From the cell containing the given text, extract its center point as [x, y] coordinate. 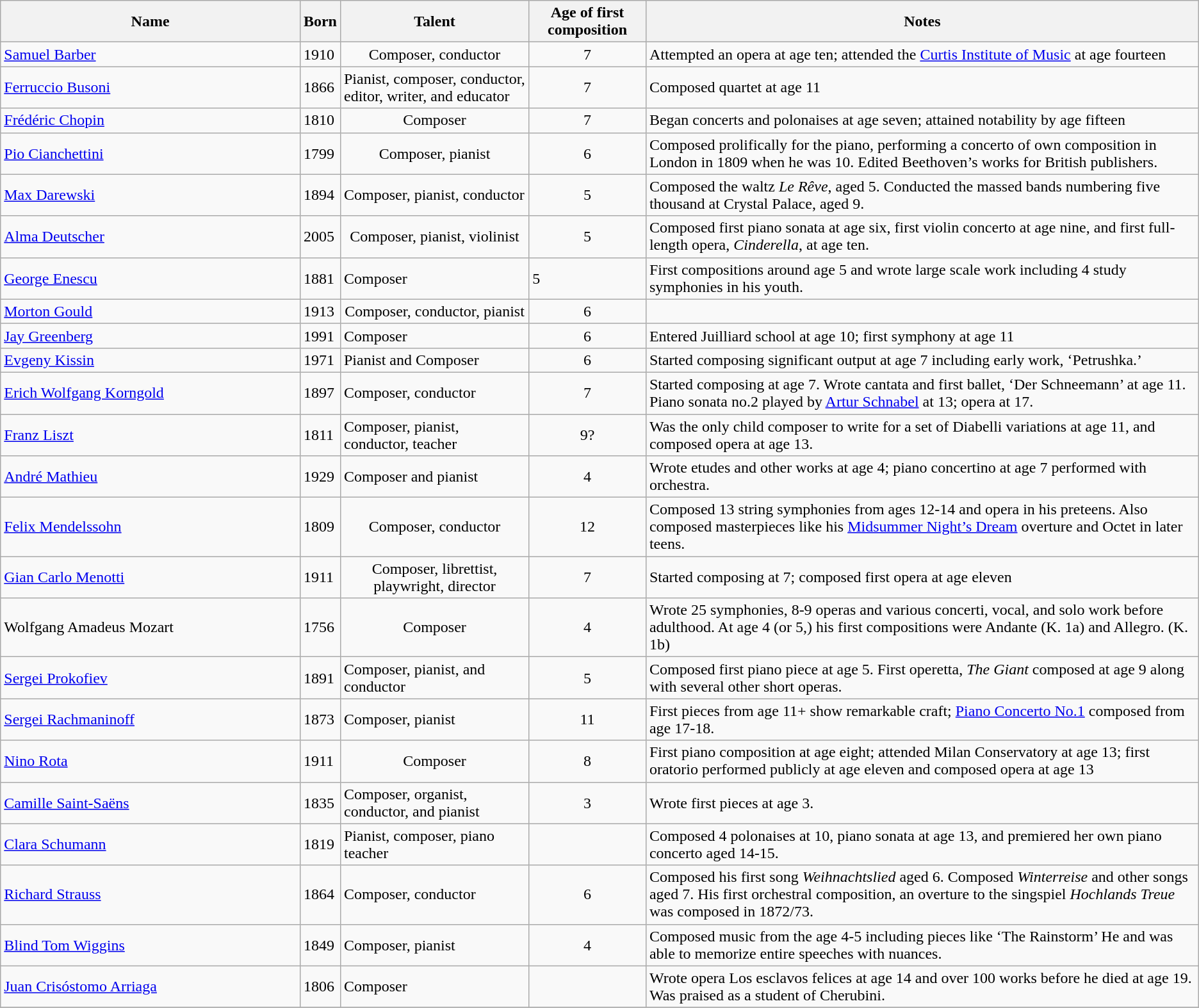
Composer, pianist, conductor, teacher [434, 434]
12 [588, 527]
First pieces from age 11+ show remarkable craft; Piano Concerto No.1 composed from age 17-18. [922, 720]
Franz Liszt [151, 434]
Composed 4 polonaises at 10, piano sonata at age 13, and premiered her own piano concerto aged 14-15. [922, 844]
Wrote etudes and other works at age 4; piano concertino at age 7 performed with orchestra. [922, 476]
1799 [320, 154]
Ferruccio Busoni [151, 87]
Blind Tom Wiggins [151, 945]
1971 [320, 360]
2005 [320, 237]
Composer, librettist, playwright, director [434, 578]
Started composing at 7; composed first opera at age eleven [922, 578]
Juan Crisóstomo Arriaga [151, 986]
8 [588, 761]
Talent [434, 22]
Began concerts and polonaises at age seven; attained notability by age fifteen [922, 120]
First compositions around age 5 and wrote large scale work including 4 study symphonies in his youth. [922, 278]
1873 [320, 720]
1849 [320, 945]
Composed music from the age 4-5 including pieces like ‘The Rainstorm’ He and was able to memorize entire speeches with nuances. [922, 945]
Evgeny Kissin [151, 360]
1864 [320, 895]
Camille Saint-Saëns [151, 803]
Composed first piano sonata at age six, first violin concerto at age nine, and first full-length opera, Cinderella, at age ten. [922, 237]
André Mathieu [151, 476]
Pio Cianchettini [151, 154]
Wrote first pieces at age 3. [922, 803]
Composed first piano piece at age 5. First operetta, The Giant composed at age 9 along with several other short operas. [922, 678]
Wolfgang Amadeus Mozart [151, 628]
Sergei Prokofiev [151, 678]
Pianist, composer, piano teacher [434, 844]
9? [588, 434]
Born [320, 22]
Entered Juilliard school at age 10; first symphony at age 11 [922, 336]
Sergei Rachmaninoff [151, 720]
1835 [320, 803]
Composer and pianist [434, 476]
Alma Deutscher [151, 237]
1881 [320, 278]
Notes [922, 22]
Composer, pianist, violinist [434, 237]
1819 [320, 844]
George Enescu [151, 278]
1897 [320, 393]
Clara Schumann [151, 844]
Was the only child composer to write for a set of Diabelli variations at age 11, and composed opera at age 13. [922, 434]
Composer, pianist, conductor [434, 195]
1810 [320, 120]
Morton Gould [151, 311]
Attempted an opera at age ten; attended the Curtis Institute of Music at age fourteen [922, 54]
Samuel Barber [151, 54]
1756 [320, 628]
Jay Greenberg [151, 336]
Erich Wolfgang Korngold [151, 393]
Composer, pianist, and conductor [434, 678]
Composed the waltz Le Rêve, aged 5. Conducted the massed bands numbering five thousand at Crystal Palace, aged 9. [922, 195]
Richard Strauss [151, 895]
Wrote opera Los esclavos felices at age 14 and over 100 works before he died at age 19. Was praised as a student of Cherubini. [922, 986]
Name [151, 22]
Composer, organist, conductor, and pianist [434, 803]
1809 [320, 527]
1991 [320, 336]
3 [588, 803]
1894 [320, 195]
Frédéric Chopin [151, 120]
Age of first composition [588, 22]
11 [588, 720]
1866 [320, 87]
Pianist and Composer [434, 360]
1913 [320, 311]
1811 [320, 434]
1806 [320, 986]
1891 [320, 678]
Composer, conductor, pianist [434, 311]
Gian Carlo Menotti [151, 578]
Composed quartet at age 11 [922, 87]
Nino Rota [151, 761]
Felix Mendelssohn [151, 527]
1910 [320, 54]
Started composing significant output at age 7 including early work, ‘Petrushka.’ [922, 360]
Pianist, composer, conductor, editor, writer, and educator [434, 87]
1929 [320, 476]
Max Darewski [151, 195]
